Return the [x, y] coordinate for the center point of the cell that contains the specified text.  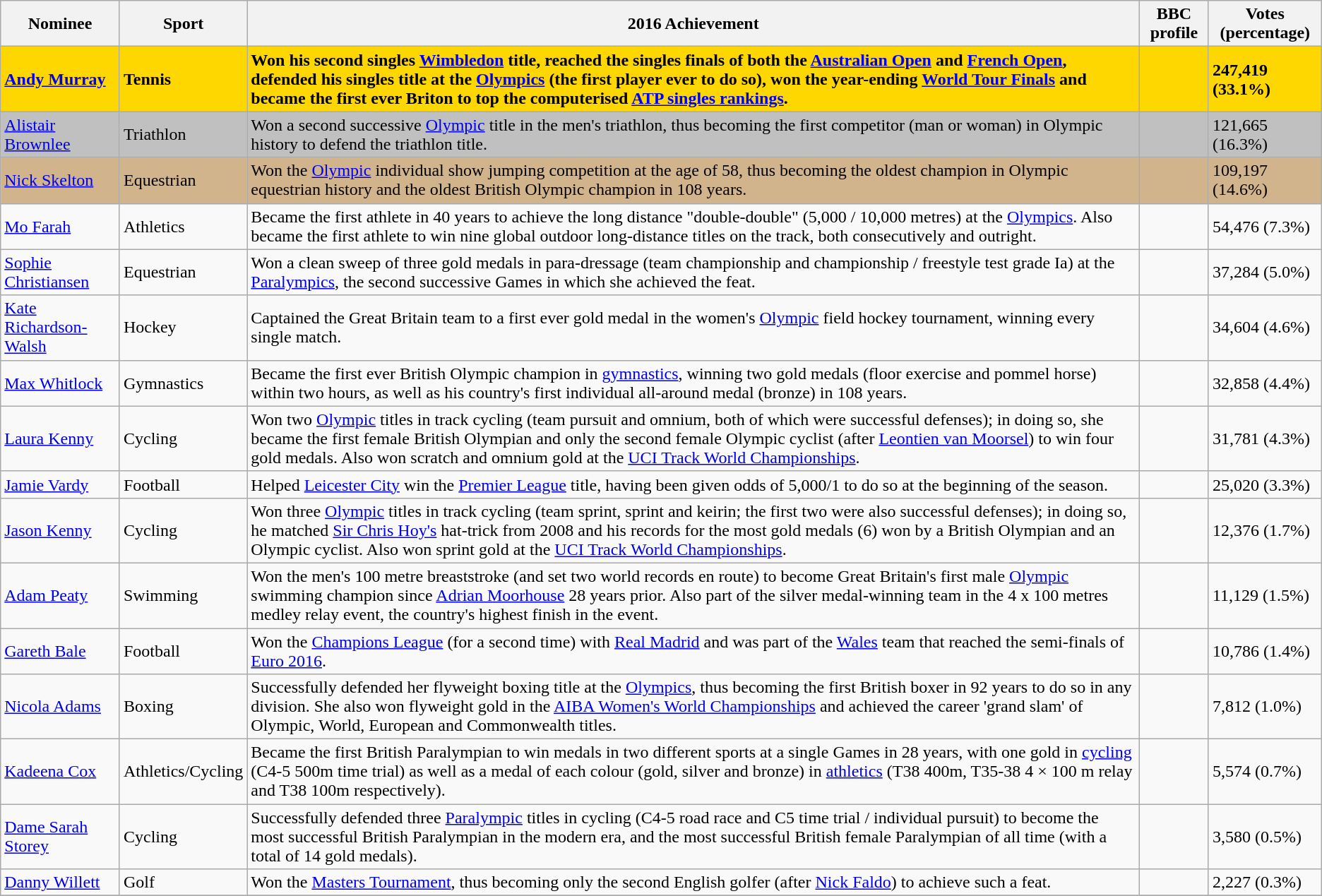
Nominee [61, 24]
12,376 (1.7%) [1265, 530]
2,227 (0.3%) [1265, 883]
25,020 (3.3%) [1265, 484]
3,580 (0.5%) [1265, 837]
7,812 (1.0%) [1265, 707]
Athletics/Cycling [183, 772]
2016 Achievement [693, 24]
10,786 (1.4%) [1265, 651]
Won the Champions League (for a second time) with Real Madrid and was part of the Wales team that reached the semi-finals of Euro 2016. [693, 651]
Kadeena Cox [61, 772]
11,129 (1.5%) [1265, 595]
Dame Sarah Storey [61, 837]
Alistair Brownlee [61, 134]
Helped Leicester City win the Premier League title, having been given odds of 5,000/1 to do so at the beginning of the season. [693, 484]
Hockey [183, 328]
Athletics [183, 226]
Sophie Christiansen [61, 273]
Jason Kenny [61, 530]
Max Whitlock [61, 383]
Jamie Vardy [61, 484]
Nick Skelton [61, 181]
Adam Peaty [61, 595]
Triathlon [183, 134]
Swimming [183, 595]
Gareth Bale [61, 651]
Captained the Great Britain team to a first ever gold medal in the women's Olympic field hockey tournament, winning every single match. [693, 328]
Nicola Adams [61, 707]
Sport [183, 24]
Won the Masters Tournament, thus becoming only the second English golfer (after Nick Faldo) to achieve such a feat. [693, 883]
Danny Willett [61, 883]
Kate Richardson-Walsh [61, 328]
34,604 (4.6%) [1265, 328]
Gymnastics [183, 383]
Votes (percentage) [1265, 24]
5,574 (0.7%) [1265, 772]
Boxing [183, 707]
Andy Murray [61, 79]
109,197 (14.6%) [1265, 181]
54,476 (7.3%) [1265, 226]
37,284 (5.0%) [1265, 273]
121,665 (16.3%) [1265, 134]
31,781 (4.3%) [1265, 438]
247,419 (33.1%) [1265, 79]
Tennis [183, 79]
Mo Farah [61, 226]
Golf [183, 883]
Laura Kenny [61, 438]
BBC profile [1174, 24]
32,858 (4.4%) [1265, 383]
